Determine the (X, Y) coordinate at the center of the cell enclosing the given text.  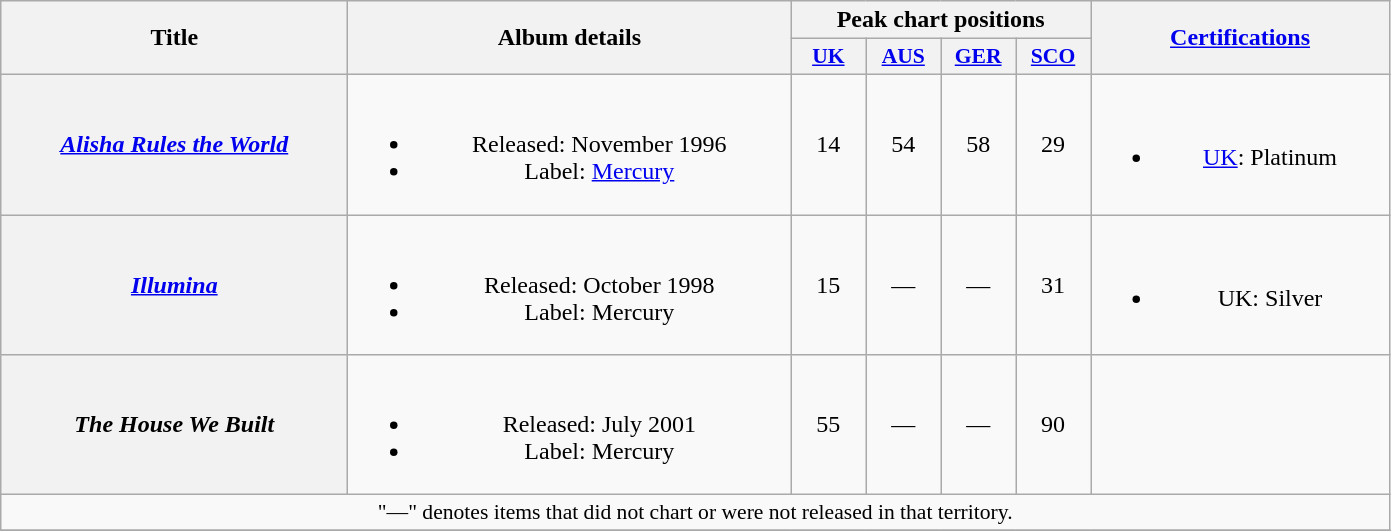
"—" denotes items that did not chart or were not released in that territory. (696, 513)
Released: October 1998Label: Mercury (570, 284)
Alisha Rules the World (174, 144)
31 (1054, 284)
SCO (1054, 57)
Released: July 2001Label: Mercury (570, 425)
The House We Built (174, 425)
Released: November 1996Label: Mercury (570, 144)
54 (904, 144)
Title (174, 38)
Certifications (1240, 38)
UK: Platinum (1240, 144)
Illumina (174, 284)
Peak chart positions (941, 20)
58 (978, 144)
14 (828, 144)
UK (828, 57)
29 (1054, 144)
90 (1054, 425)
55 (828, 425)
Album details (570, 38)
GER (978, 57)
UK: Silver (1240, 284)
AUS (904, 57)
15 (828, 284)
